Find where the given text appears and provide that cell's center as [x, y] coordinate. 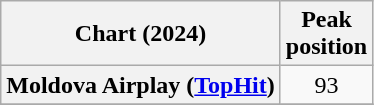
Chart (2024) [141, 34]
Moldova Airplay (TopHit) [141, 85]
Peakposition [326, 34]
93 [326, 85]
